Search for the cell housing the specified text and yield its [x, y] center coordinate. 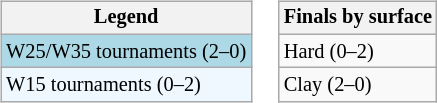
Clay (2–0) [358, 85]
Hard (0–2) [358, 51]
W15 tournaments (0–2) [126, 85]
Finals by surface [358, 18]
Legend [126, 18]
W25/W35 tournaments (2–0) [126, 51]
